From the cell containing the given text, extract its center point as [X, Y] coordinate. 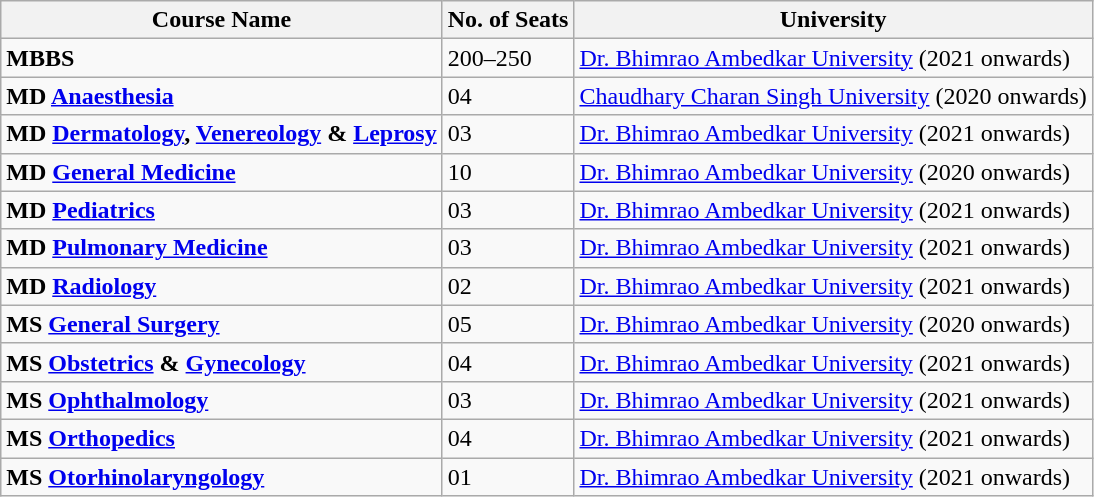
MD Radiology [222, 286]
MD Pulmonary Medicine [222, 248]
MD Pediatrics [222, 210]
MS Obstetrics & Gynecology [222, 362]
MS Ophthalmology [222, 400]
10 [508, 172]
02 [508, 286]
MBBS [222, 58]
200–250 [508, 58]
MS Otorhinolaryngology [222, 477]
Chaudhary Charan Singh University (2020 onwards) [833, 96]
MD General Medicine [222, 172]
MD Anaesthesia [222, 96]
MS General Surgery [222, 324]
Course Name [222, 20]
University [833, 20]
MS Orthopedics [222, 438]
MD Dermatology, Venereology & Leprosy [222, 134]
05 [508, 324]
No. of Seats [508, 20]
01 [508, 477]
